Capture the cell that displays the provided text and extract its [x, y] central coordinate. 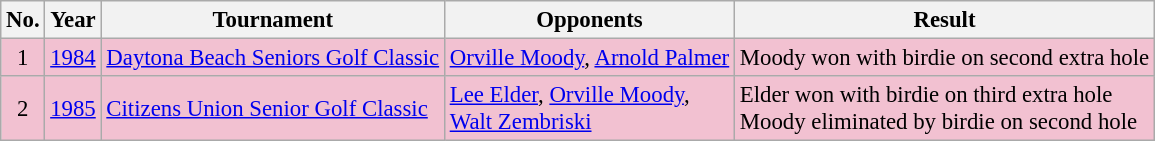
Elder won with birdie on third extra holeMoody eliminated by birdie on second hole [945, 108]
Tournament [272, 20]
Moody won with birdie on second extra hole [945, 58]
1985 [73, 108]
Year [73, 20]
1 [23, 58]
No. [23, 20]
Opponents [589, 20]
Daytona Beach Seniors Golf Classic [272, 58]
Citizens Union Senior Golf Classic [272, 108]
2 [23, 108]
Orville Moody, Arnold Palmer [589, 58]
Lee Elder, Orville Moody, Walt Zembriski [589, 108]
1984 [73, 58]
Result [945, 20]
